Detect which cell encompasses the target text, then output its (x, y) center coordinate. 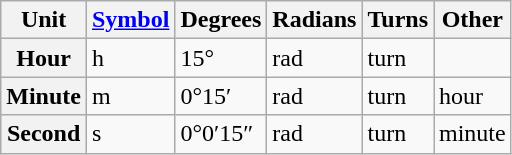
Turns (398, 20)
s (130, 134)
0°15′ (221, 96)
m (130, 96)
Hour (44, 58)
Second (44, 134)
h (130, 58)
Symbol (130, 20)
hour (473, 96)
Minute (44, 96)
Degrees (221, 20)
minute (473, 134)
Radians (314, 20)
Unit (44, 20)
0°0′15″ (221, 134)
Other (473, 20)
15° (221, 58)
